Provide the [x, y] coordinate of the cell's center where the given text is located.  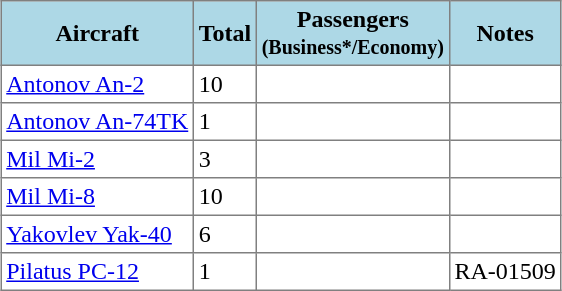
Antonov An-2 [97, 84]
Pilatus PC-12 [97, 272]
6 [224, 234]
RA-01509 [505, 272]
Passengers (Business*/Economy) [352, 33]
Mil Mi-8 [97, 197]
Mil Mi-2 [97, 159]
Yakovlev Yak-40 [97, 234]
Antonov An-74TK [97, 122]
Notes [505, 33]
3 [224, 159]
Aircraft [97, 33]
Total [224, 33]
